Detect which cell encompasses the target text, then output its [x, y] center coordinate. 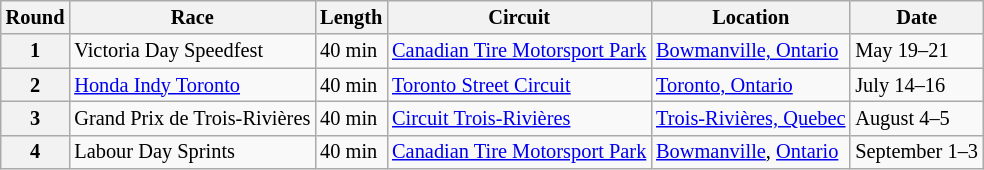
Honda Indy Toronto [192, 85]
4 [36, 152]
Circuit [519, 17]
Toronto, Ontario [750, 85]
Labour Day Sprints [192, 152]
Trois-Rivières, Quebec [750, 118]
July 14–16 [916, 85]
1 [36, 51]
Round [36, 17]
3 [36, 118]
Length [351, 17]
Circuit Trois-Rivières [519, 118]
August 4–5 [916, 118]
Grand Prix de Trois-Rivières [192, 118]
May 19–21 [916, 51]
Location [750, 17]
Race [192, 17]
Victoria Day Speedfest [192, 51]
Date [916, 17]
Toronto Street Circuit [519, 85]
September 1–3 [916, 152]
2 [36, 85]
